Find where the given text appears and provide that cell's center as [x, y] coordinate. 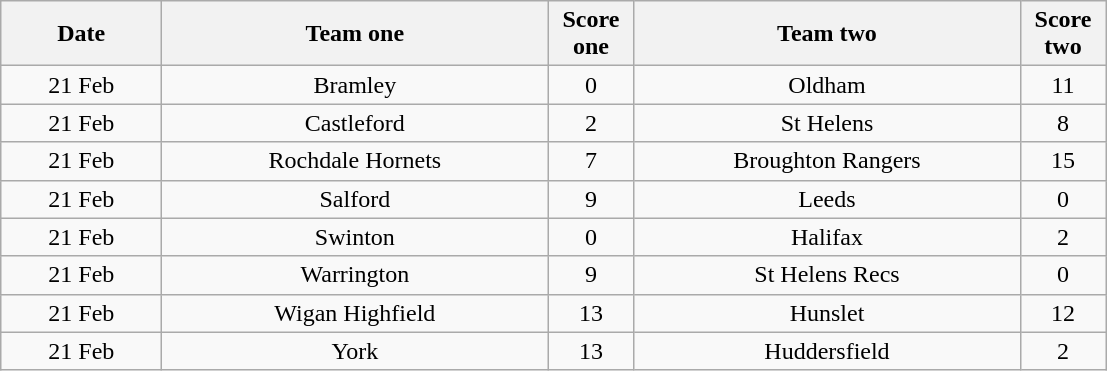
Score two [1063, 34]
8 [1063, 123]
York [355, 351]
Team one [355, 34]
12 [1063, 313]
Swinton [355, 237]
Date [82, 34]
Bramley [355, 85]
Team two [827, 34]
Wigan Highfield [355, 313]
Halifax [827, 237]
15 [1063, 161]
Castleford [355, 123]
St Helens [827, 123]
St Helens Recs [827, 275]
Rochdale Hornets [355, 161]
7 [591, 161]
Hunslet [827, 313]
Broughton Rangers [827, 161]
Salford [355, 199]
Leeds [827, 199]
Huddersfield [827, 351]
Score one [591, 34]
Oldham [827, 85]
11 [1063, 85]
Warrington [355, 275]
